Return the (x, y) coordinate for the center point of the cell that contains the specified text.  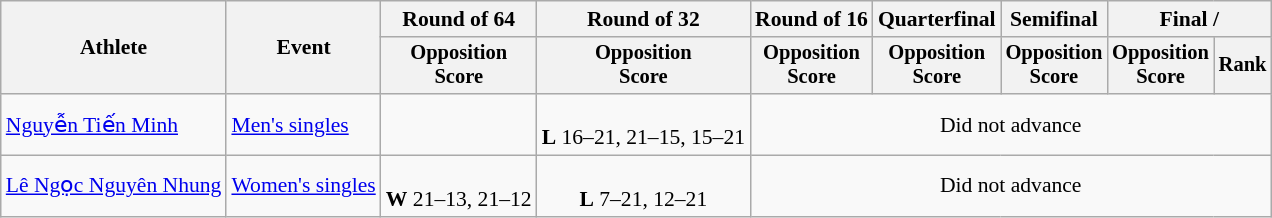
Athlete (114, 48)
Round of 32 (644, 19)
Round of 64 (459, 19)
Semifinal (1054, 19)
Lê Ngọc Nguyên Nhung (114, 186)
Women's singles (303, 186)
L 16–21, 21–15, 15–21 (644, 124)
Men's singles (303, 124)
Nguyễn Tiến Minh (114, 124)
Rank (1243, 66)
L 7–21, 12–21 (644, 186)
W 21–13, 21–12 (459, 186)
Quarterfinal (937, 19)
Final / (1189, 19)
Event (303, 48)
Round of 16 (812, 19)
